Identify which cell holds the provided text, then report its (x, y) central coordinate. 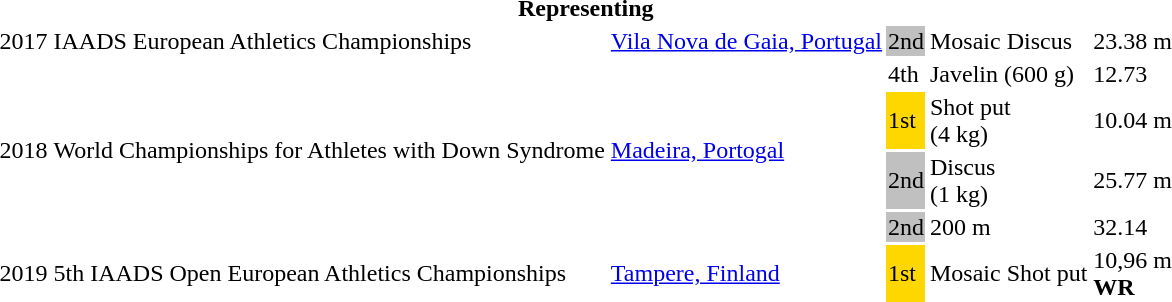
4th (906, 74)
200 m (1009, 227)
Tampere, Finland (746, 274)
Mosaic Shot put (1009, 274)
World Championships for Athletes with Down Syndrome (329, 150)
Madeira, Portogal (746, 150)
Discus(1 kg) (1009, 180)
Vila Nova de Gaia, Portugal (746, 41)
Javelin (600 g) (1009, 74)
Shot put(4 kg) (1009, 120)
Mosaic Discus (1009, 41)
IAADS European Athletics Championships (329, 41)
5th IAADS Open European Athletics Championships (329, 274)
